Detect which cell encompasses the target text, then output its [x, y] center coordinate. 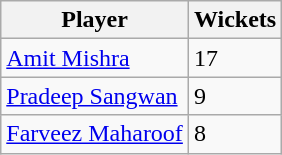
17 [234, 58]
Farveez Maharoof [95, 134]
8 [234, 134]
Player [95, 20]
Amit Mishra [95, 58]
Wickets [234, 20]
Pradeep Sangwan [95, 96]
9 [234, 96]
